Determine the (X, Y) coordinate at the center of the cell enclosing the given text.  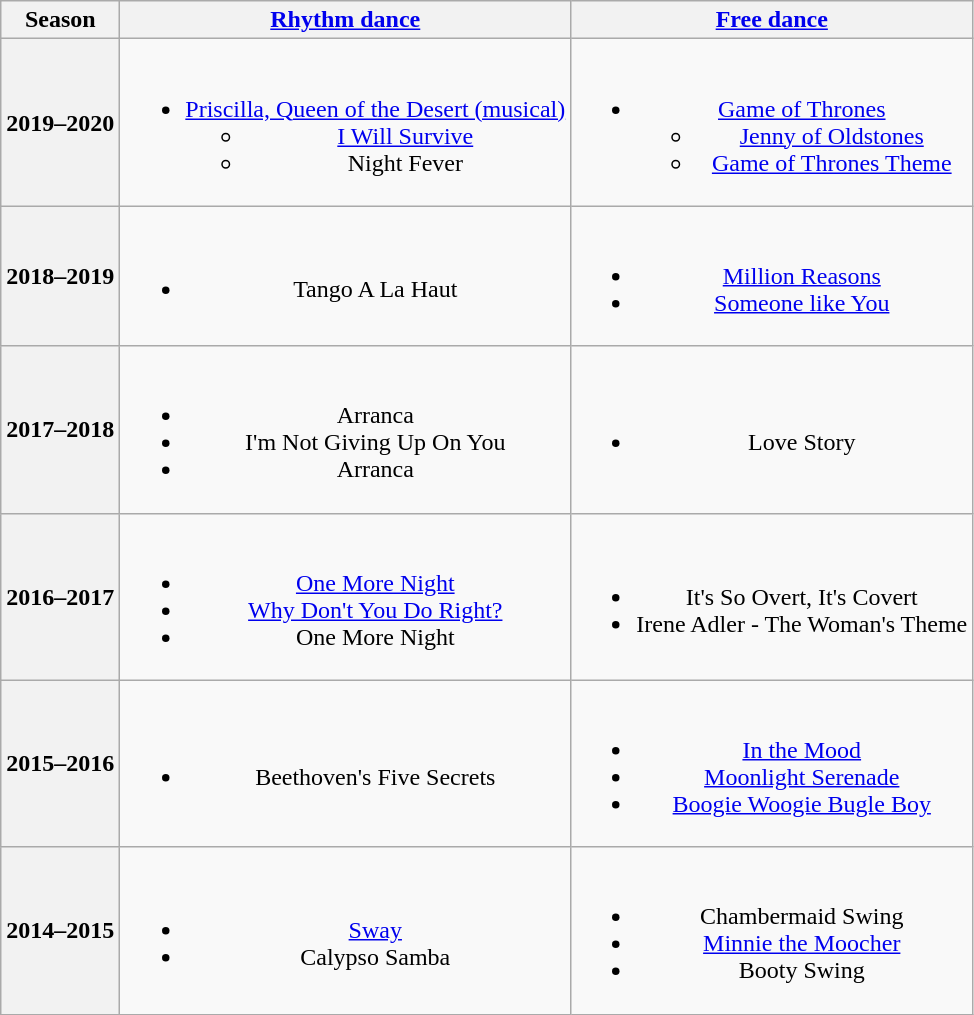
Rhythm dance (346, 20)
Free dance (772, 20)
In the Mood Moonlight Serenade Boogie Woogie Bugle Boy (772, 764)
Game of Thrones Jenny of OldstonesGame of Thrones Theme (772, 122)
2015–2016 (60, 764)
2019–2020 (60, 122)
Tango A La Haut (346, 276)
2016–2017 (60, 596)
Season (60, 20)
2014–2015 (60, 930)
Beethoven's Five Secrets (346, 764)
One More Night Why Don't You Do Right? One More Night (346, 596)
2018–2019 (60, 276)
Love Story (772, 430)
Arranca I'm Not Giving Up On You Arranca (346, 430)
Million Reasons Someone like You (772, 276)
Sway Calypso Samba (346, 930)
Priscilla, Queen of the Desert (musical) I Will Survive Night Fever (346, 122)
2017–2018 (60, 430)
It's So Overt, It's Covert Irene Adler - The Woman's Theme (772, 596)
Chambermaid Swing Minnie the Moocher Booty Swing (772, 930)
